Return the (X, Y) coordinate for the center point of the cell that contains the specified text.  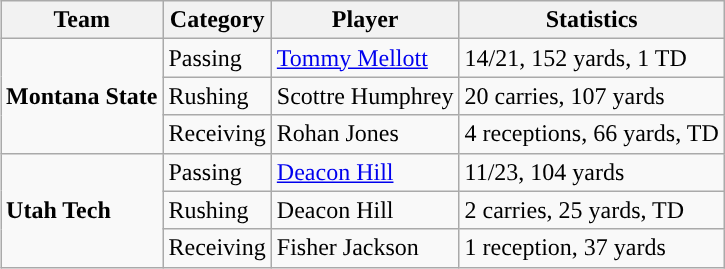
Tommy Mellott (365, 58)
Utah Tech (82, 210)
Team (82, 20)
20 carries, 107 yards (592, 96)
11/23, 104 yards (592, 172)
2 carries, 25 yards, TD (592, 210)
Player (365, 20)
Scottre Humphrey (365, 96)
Rohan Jones (365, 134)
4 receptions, 66 yards, TD (592, 134)
1 reception, 37 yards (592, 248)
Statistics (592, 20)
14/21, 152 yards, 1 TD (592, 58)
Montana State (82, 96)
Fisher Jackson (365, 248)
Category (217, 20)
